Capture the cell that displays the provided text and extract its (x, y) central coordinate. 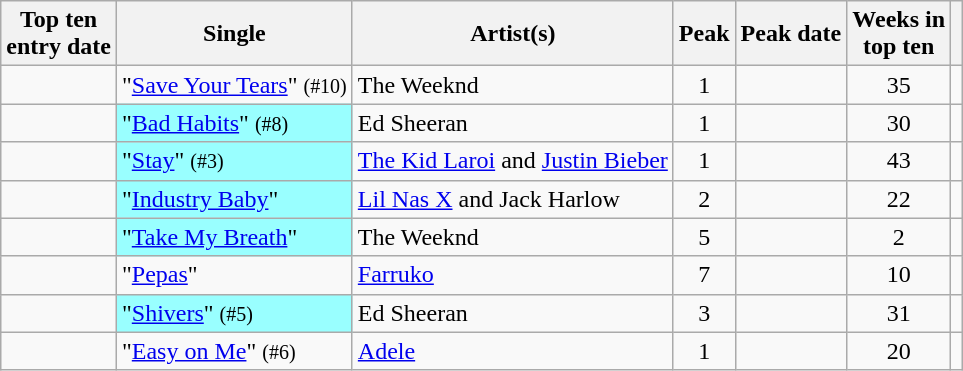
20 (899, 351)
31 (899, 313)
35 (899, 85)
"Shivers" (#5) (234, 313)
Weeks intop ten (899, 34)
Top tenentry date (59, 34)
"Pepas" (234, 275)
The Kid Laroi and Justin Bieber (512, 161)
10 (899, 275)
30 (899, 123)
Peak date (791, 34)
43 (899, 161)
"Take My Breath" (234, 237)
Artist(s) (512, 34)
"Industry Baby" (234, 199)
Lil Nas X and Jack Harlow (512, 199)
3 (704, 313)
5 (704, 237)
"Stay" (#3) (234, 161)
"Bad Habits" (#8) (234, 123)
Adele (512, 351)
Farruko (512, 275)
"Save Your Tears" (#10) (234, 85)
Single (234, 34)
22 (899, 199)
Peak (704, 34)
"Easy on Me" (#6) (234, 351)
7 (704, 275)
